Locate the cell with the specified text and output its [x, y] center coordinate. 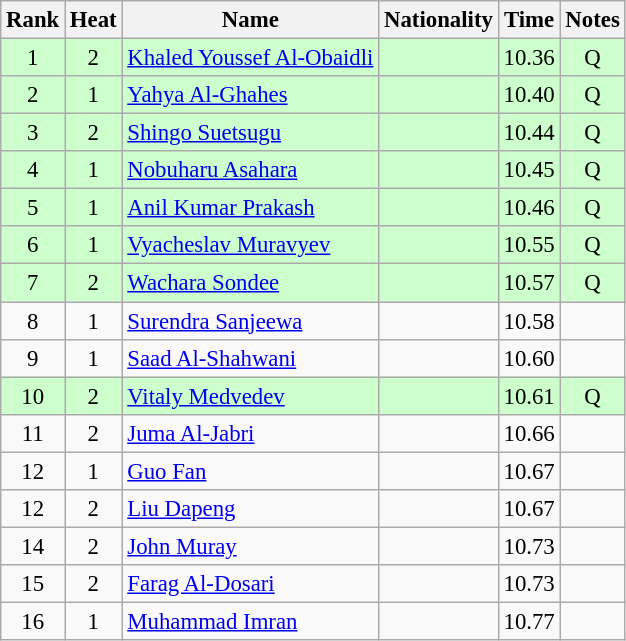
5 [33, 208]
6 [33, 245]
Time [529, 20]
Yahya Al-Ghahes [250, 95]
Shingo Suetsugu [250, 133]
10.57 [529, 283]
Surendra Sanjeewa [250, 321]
10 [33, 396]
Rank [33, 20]
Liu Dapeng [250, 509]
4 [33, 170]
10.66 [529, 433]
3 [33, 133]
10.44 [529, 133]
11 [33, 433]
10.77 [529, 621]
Wachara Sondee [250, 283]
14 [33, 546]
Vyacheslav Muravyev [250, 245]
Farag Al-Dosari [250, 584]
10.55 [529, 245]
Name [250, 20]
16 [33, 621]
7 [33, 283]
Notes [592, 20]
Nationality [438, 20]
8 [33, 321]
10.36 [529, 58]
15 [33, 584]
10.61 [529, 396]
10.58 [529, 321]
Guo Fan [250, 471]
Muhammad Imran [250, 621]
Vitaly Medvedev [250, 396]
Anil Kumar Prakash [250, 208]
Nobuharu Asahara [250, 170]
Saad Al-Shahwani [250, 358]
Juma Al-Jabri [250, 433]
10.60 [529, 358]
10.45 [529, 170]
Khaled Youssef Al-Obaidli [250, 58]
9 [33, 358]
10.40 [529, 95]
10.46 [529, 208]
Heat [94, 20]
John Muray [250, 546]
